Scan for the cell matching the given text and deliver its (X, Y) coordinate at center. 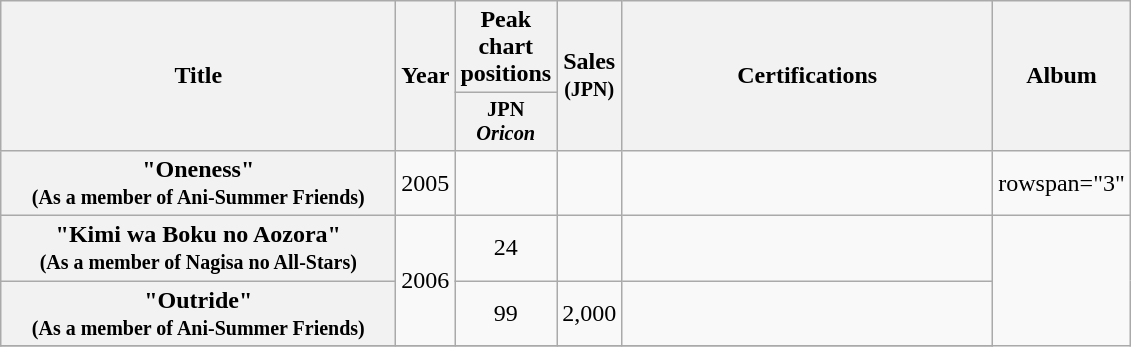
Certifications (808, 76)
2,000 (590, 314)
99 (506, 314)
2005 (426, 182)
Sales(JPN) (590, 76)
Title (198, 76)
"Kimi wa Boku no Aozora"(As a member of Nagisa no All-Stars) (198, 248)
Album (1062, 76)
"Outride"(As a member of Ani-Summer Friends) (198, 314)
"Oneness"(As a member of Ani-Summer Friends) (198, 182)
24 (506, 248)
Peak chart positions (506, 47)
Year (426, 76)
JPN Oricon (506, 122)
2006 (426, 281)
rowspan="3" (1062, 182)
